Determine the [X, Y] coordinate at the center of the cell enclosing the given text.  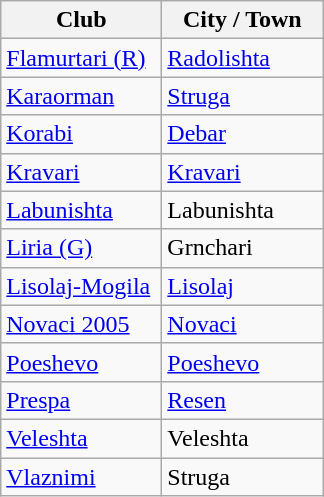
Lisolaj [242, 286]
Flamurtari (R) [82, 58]
Korabi [82, 134]
Debar [242, 134]
Karaorman [82, 96]
Novaci [242, 324]
Radolishta [242, 58]
Vlaznimi [82, 477]
Novaci 2005 [82, 324]
City / Town [242, 20]
Grnchari [242, 248]
Prespa [82, 400]
Lisolaj-Mogila [82, 286]
Club [82, 20]
Liria (G) [82, 248]
Resen [242, 400]
